For the text-containing cell, return its midpoint in (X, Y) coordinate format. 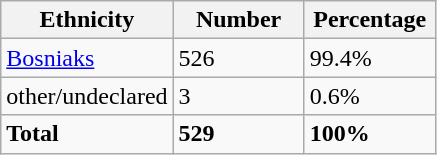
Bosniaks (87, 58)
100% (370, 134)
Total (87, 134)
Ethnicity (87, 20)
529 (238, 134)
0.6% (370, 96)
526 (238, 58)
other/undeclared (87, 96)
Percentage (370, 20)
99.4% (370, 58)
Number (238, 20)
3 (238, 96)
